Detect which cell encompasses the target text, then output its (X, Y) center coordinate. 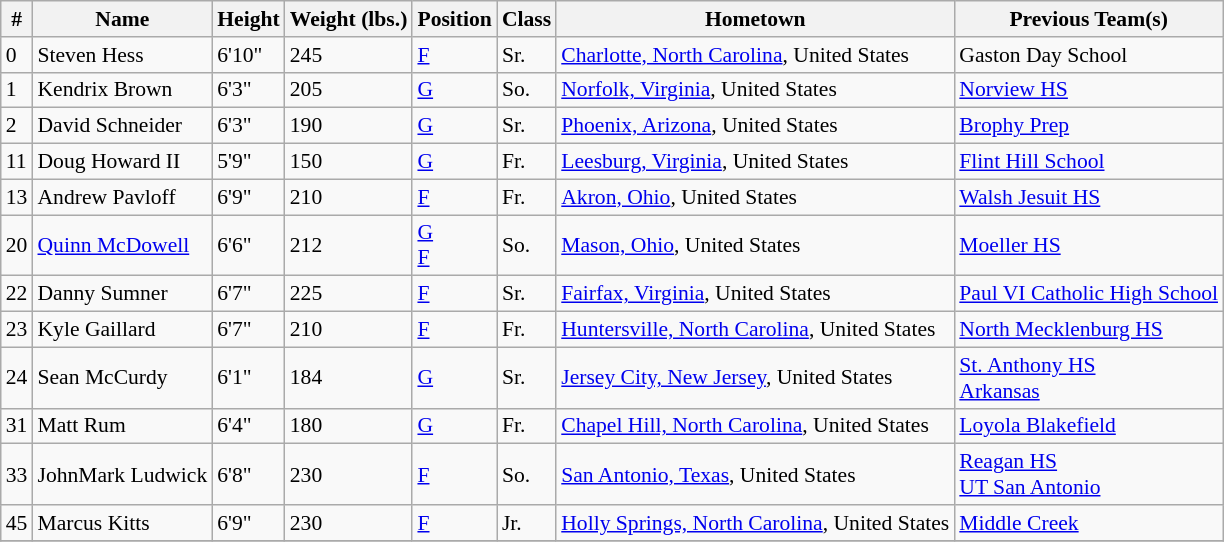
GF (454, 246)
20 (17, 246)
Paul VI Catholic High School (1088, 294)
Position (454, 19)
St. Anthony HSArkansas (1088, 378)
212 (349, 246)
150 (349, 162)
Height (248, 19)
Walsh Jesuit HS (1088, 197)
6'8" (248, 474)
Hometown (755, 19)
Jersey City, New Jersey, United States (755, 378)
San Antonio, Texas, United States (755, 474)
North Mecklenburg HS (1088, 330)
Kyle Gaillard (122, 330)
31 (17, 426)
33 (17, 474)
Norview HS (1088, 90)
Fairfax, Virginia, United States (755, 294)
Phoenix, Arizona, United States (755, 126)
Akron, Ohio, United States (755, 197)
24 (17, 378)
Steven Hess (122, 55)
Name (122, 19)
11 (17, 162)
Matt Rum (122, 426)
Doug Howard II (122, 162)
Huntersville, North Carolina, United States (755, 330)
Previous Team(s) (1088, 19)
190 (349, 126)
Holly Springs, North Carolina, United States (755, 523)
22 (17, 294)
Norfolk, Virginia, United States (755, 90)
Andrew Pavloff (122, 197)
Gaston Day School (1088, 55)
Reagan HSUT San Antonio (1088, 474)
Moeller HS (1088, 246)
Brophy Prep (1088, 126)
184 (349, 378)
Mason, Ohio, United States (755, 246)
5'9" (248, 162)
David Schneider (122, 126)
45 (17, 523)
13 (17, 197)
2 (17, 126)
Kendrix Brown (122, 90)
6'4" (248, 426)
180 (349, 426)
Chapel Hill, North Carolina, United States (755, 426)
205 (349, 90)
6'1" (248, 378)
Leesburg, Virginia, United States (755, 162)
0 (17, 55)
6'10" (248, 55)
Sean McCurdy (122, 378)
JohnMark Ludwick (122, 474)
1 (17, 90)
Quinn McDowell (122, 246)
Weight (lbs.) (349, 19)
Danny Sumner (122, 294)
23 (17, 330)
6'6" (248, 246)
# (17, 19)
Class (526, 19)
Loyola Blakefield (1088, 426)
Middle Creek (1088, 523)
Charlotte, North Carolina, United States (755, 55)
245 (349, 55)
Flint Hill School (1088, 162)
Marcus Kitts (122, 523)
Jr. (526, 523)
225 (349, 294)
